Output the [X, Y] coordinate of the center of the cell containing the given text.  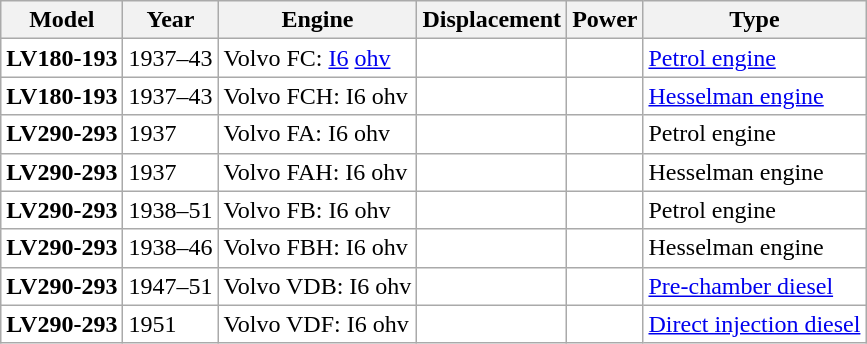
Direct injection diesel [754, 324]
Volvo FB: I6 ohv [318, 210]
Pre-chamber diesel [754, 286]
1947–51 [170, 286]
Volvo FBH: I6 ohv [318, 248]
Volvo FAH: I6 ohv [318, 172]
Volvo FC: I6 ohv [318, 58]
1938–51 [170, 210]
Model [62, 20]
1938–46 [170, 248]
Volvo VDF: I6 ohv [318, 324]
Volvo FA: I6 ohv [318, 134]
Volvo FCH: I6 ohv [318, 96]
Volvo VDB: I6 ohv [318, 286]
Engine [318, 20]
Power [605, 20]
1951 [170, 324]
Year [170, 20]
Type [754, 20]
Displacement [492, 20]
